Search for the cell housing the specified text and yield its (X, Y) center coordinate. 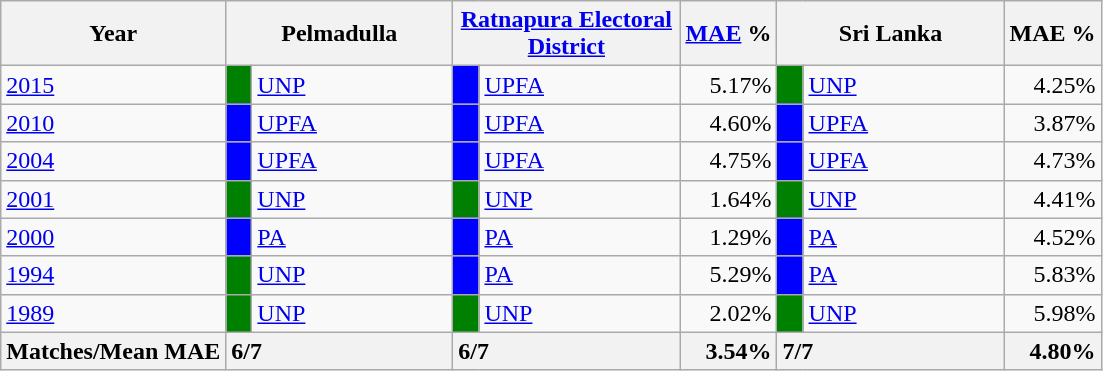
2004 (114, 161)
2010 (114, 123)
5.98% (1052, 313)
3.54% (728, 351)
4.41% (1052, 199)
7/7 (890, 351)
Pelmadulla (340, 34)
4.75% (728, 161)
4.25% (1052, 85)
1.64% (728, 199)
Matches/Mean MAE (114, 351)
2015 (114, 85)
1994 (114, 275)
Year (114, 34)
3.87% (1052, 123)
5.29% (728, 275)
2.02% (728, 313)
1.29% (728, 237)
4.60% (728, 123)
4.73% (1052, 161)
4.52% (1052, 237)
Ratnapura Electoral District (566, 34)
2000 (114, 237)
2001 (114, 199)
5.83% (1052, 275)
5.17% (728, 85)
Sri Lanka (890, 34)
1989 (114, 313)
4.80% (1052, 351)
